Output the [X, Y] coordinate of the center of the cell containing the given text.  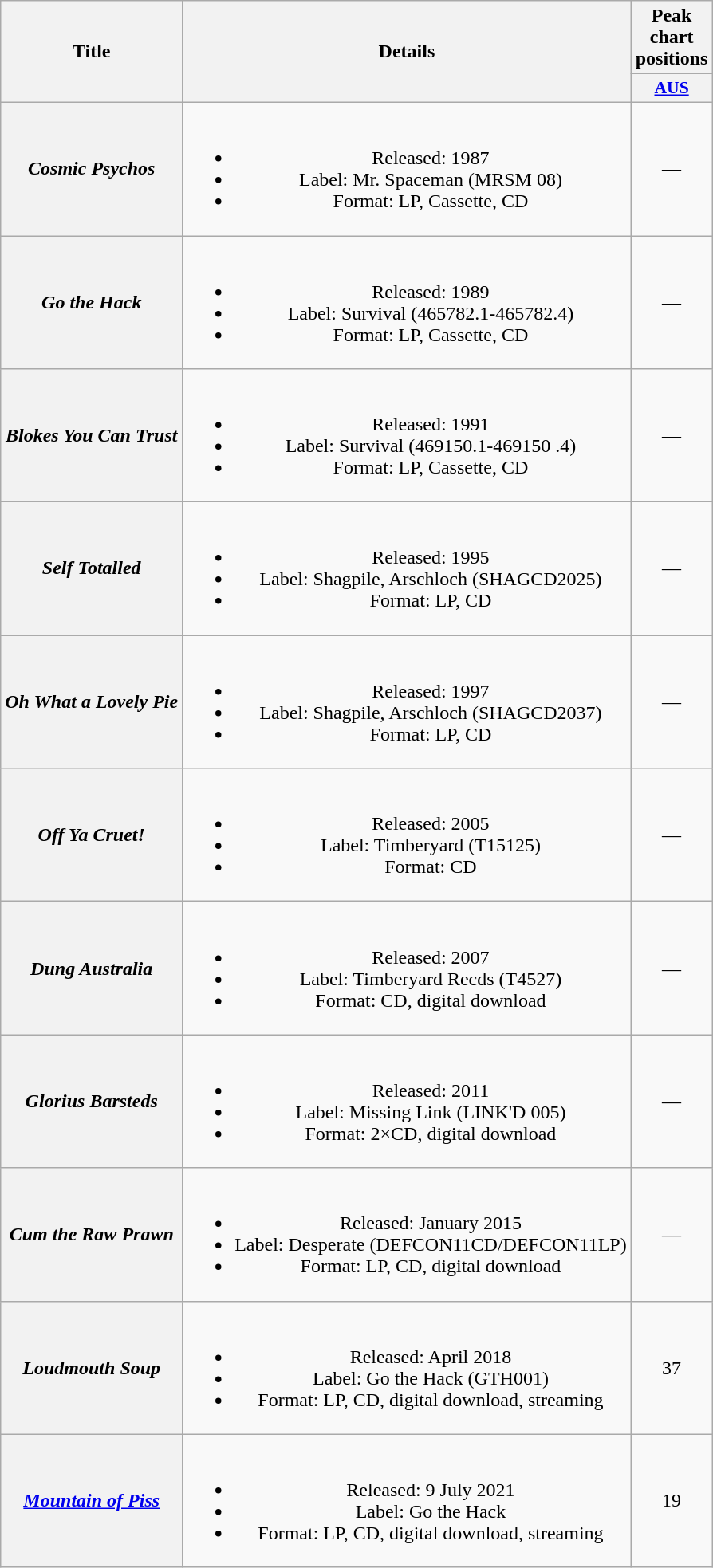
Loudmouth Soup [92, 1368]
Go the Hack [92, 303]
Released: 1995Label: Shagpile, Arschloch (SHAGCD2025)Format: LP, CD [407, 569]
Dung Australia [92, 968]
Off Ya Cruet! [92, 835]
Released: 1991Label: Survival (469150.1-469150 .4)Format: LP, Cassette, CD [407, 435]
Glorius Barsteds [92, 1102]
Released: 2007Label: Timberyard Recds (T4527)Format: CD, digital download [407, 968]
Oh What a Lovely Pie [92, 701]
Details [407, 52]
Title [92, 52]
Peak chart positions [672, 37]
Blokes You Can Trust [92, 435]
Released: 9 July 2021Label: Go the HackFormat: LP, CD, digital download, streaming [407, 1500]
Self Totalled [92, 569]
Cum the Raw Prawn [92, 1234]
Released: 2005Label: Timberyard (T15125)Format: CD [407, 835]
Cosmic Psychos [92, 169]
19 [672, 1500]
Released: April 2018Label: Go the Hack (GTH001)Format: LP, CD, digital download, streaming [407, 1368]
Released: 1989Label: Survival (465782.1-465782.4)Format: LP, Cassette, CD [407, 303]
Released: 1997Label: Shagpile, Arschloch (SHAGCD2037)Format: LP, CD [407, 701]
Mountain of Piss [92, 1500]
37 [672, 1368]
Released: 1987Label: Mr. Spaceman (MRSM 08)Format: LP, Cassette, CD [407, 169]
Released: January 2015Label: Desperate (DEFCON11CD/DEFCON11LP)Format: LP, CD, digital download [407, 1234]
Released: 2011Label: Missing Link (LINK'D 005)Format: 2×CD, digital download [407, 1102]
AUS [672, 88]
